Search for the cell housing the specified text and yield its (x, y) center coordinate. 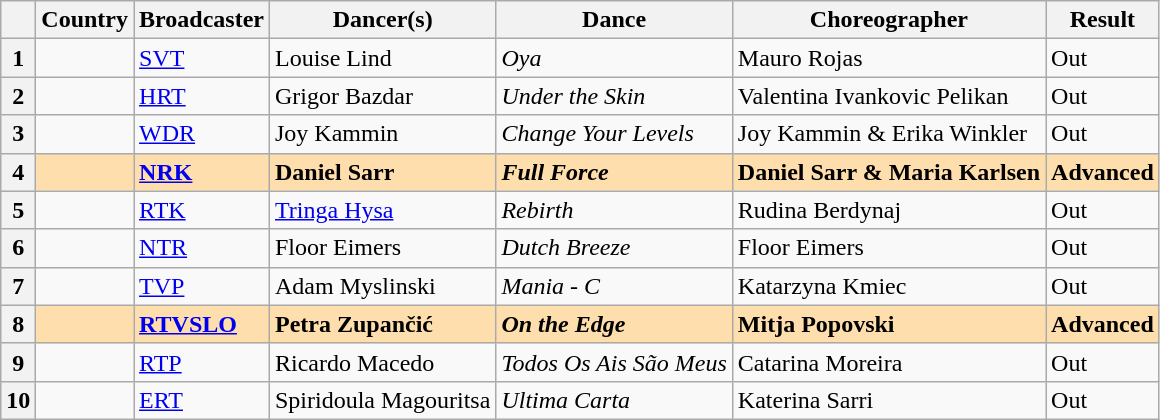
TVP (202, 286)
Mauro Rojas (888, 58)
9 (18, 362)
Katerina Sarri (888, 400)
Todos Os Ais São Meus (614, 362)
Full Force (614, 172)
Ultima Carta (614, 400)
Rudina Berdynaj (888, 210)
Change Your Levels (614, 134)
Katarzyna Kmiec (888, 286)
SVT (202, 58)
Adam Myslinski (382, 286)
1 (18, 58)
Catarina Moreira (888, 362)
6 (18, 248)
7 (18, 286)
Oya (614, 58)
NRK (202, 172)
RTP (202, 362)
Country (85, 20)
Dancer(s) (382, 20)
Grigor Bazdar (382, 96)
Petra Zupančić (382, 324)
4 (18, 172)
Rebirth (614, 210)
On the Edge (614, 324)
Result (1103, 20)
WDR (202, 134)
Under the Skin (614, 96)
Mitja Popovski (888, 324)
8 (18, 324)
Joy Kammin (382, 134)
5 (18, 210)
Valentina Ivankovic Pelikan (888, 96)
2 (18, 96)
Choreographer (888, 20)
Dance (614, 20)
ERT (202, 400)
Mania - C (614, 286)
Joy Kammin & Erika Winkler (888, 134)
Louise Lind (382, 58)
10 (18, 400)
Broadcaster (202, 20)
3 (18, 134)
Spiridoula Magouritsa (382, 400)
Daniel Sarr (382, 172)
RTVSLO (202, 324)
HRT (202, 96)
Dutch Breeze (614, 248)
Tringa Hysa (382, 210)
Ricardo Macedo (382, 362)
Daniel Sarr & Maria Karlsen (888, 172)
NTR (202, 248)
RTK (202, 210)
